Return the (X, Y) coordinate for the center point of the cell that contains the specified text.  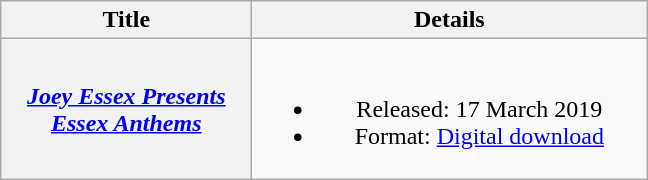
Title (126, 20)
Released: 17 March 2019Format: Digital download (450, 109)
Details (450, 20)
Joey Essex Presents Essex Anthems (126, 109)
